Provide the [x, y] coordinate of the cell's center where the given text is located.  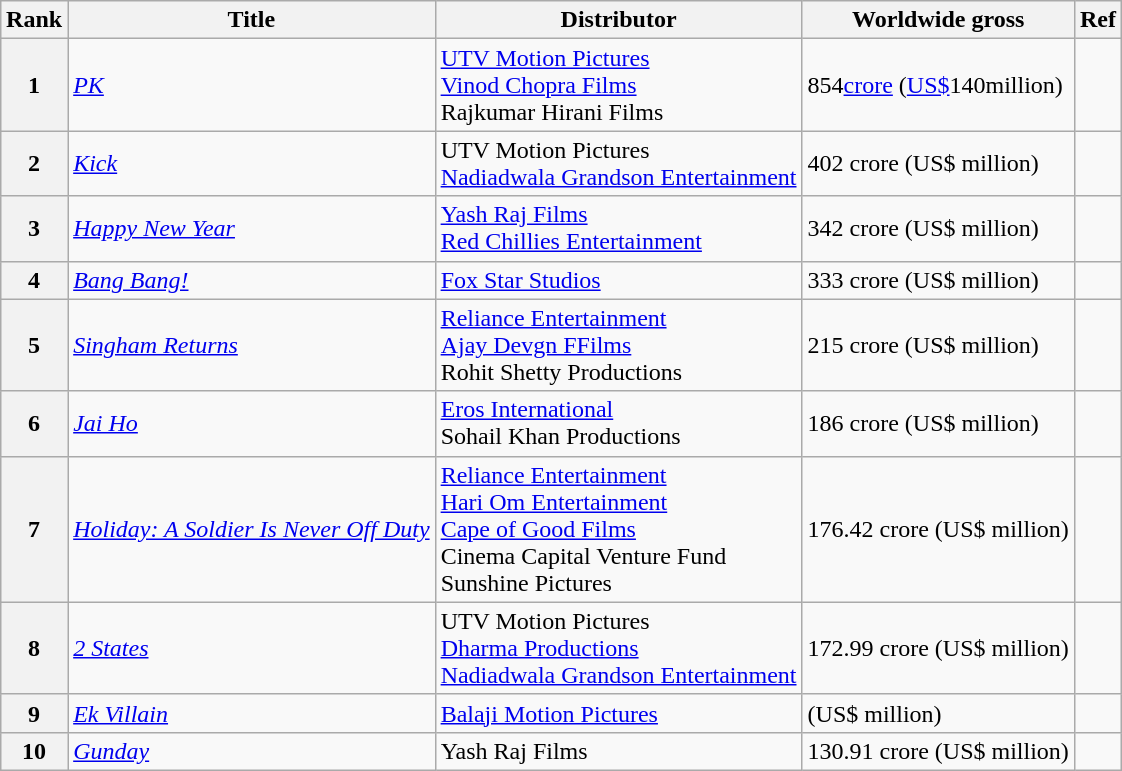
Kick [252, 164]
Happy New Year [252, 228]
5 [34, 345]
333 crore (US$ million) [938, 280]
(US$ million) [938, 713]
176.42 crore (US$ million) [938, 529]
Eros InternationalSohail Khan Productions [618, 424]
Ref [1098, 20]
Title [252, 20]
6 [34, 424]
Balaji Motion Pictures [618, 713]
9 [34, 713]
172.99 crore (US$ million) [938, 648]
130.91 crore (US$ million) [938, 751]
2 States [252, 648]
Rank [34, 20]
Holiday: A Soldier Is Never Off Duty [252, 529]
4 [34, 280]
2 [34, 164]
8 [34, 648]
Yash Raj Films [618, 751]
Distributor [618, 20]
342 crore (US$ million) [938, 228]
7 [34, 529]
Gunday [252, 751]
402 crore (US$ million) [938, 164]
Singham Returns [252, 345]
854crore (US$140million) [938, 85]
UTV Motion PicturesDharma ProductionsNadiadwala Grandson Entertainment [618, 648]
Jai Ho [252, 424]
186 crore (US$ million) [938, 424]
215 crore (US$ million) [938, 345]
Bang Bang! [252, 280]
PK [252, 85]
3 [34, 228]
Ek Villain [252, 713]
Worldwide gross [938, 20]
Reliance EntertainmentHari Om EntertainmentCape of Good FilmsCinema Capital Venture FundSunshine Pictures [618, 529]
UTV Motion PicturesVinod Chopra FilmsRajkumar Hirani Films [618, 85]
1 [34, 85]
Reliance EntertainmentAjay Devgn FFilmsRohit Shetty Productions [618, 345]
10 [34, 751]
Yash Raj FilmsRed Chillies Entertainment [618, 228]
UTV Motion PicturesNadiadwala Grandson Entertainment [618, 164]
Fox Star Studios [618, 280]
